Return (X, Y) of the center of cell containing provided text 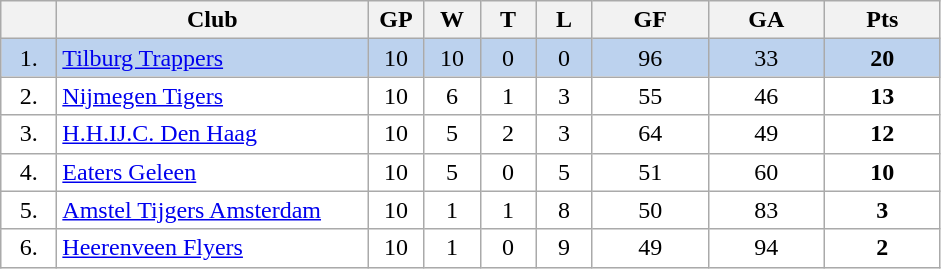
L (564, 20)
83 (766, 210)
46 (766, 96)
Eaters Geleen (212, 172)
4. (29, 172)
6. (29, 248)
60 (766, 172)
1. (29, 58)
Heerenveen Flyers (212, 248)
GP (396, 20)
GF (650, 20)
Amstel Tijgers Amsterdam (212, 210)
9 (564, 248)
H.H.IJ.C. Den Haag (212, 134)
5. (29, 210)
W (452, 20)
3. (29, 134)
Pts (882, 20)
51 (650, 172)
33 (766, 58)
96 (650, 58)
T (508, 20)
6 (452, 96)
Tilburg Trappers (212, 58)
13 (882, 96)
12 (882, 134)
2. (29, 96)
Club (212, 20)
64 (650, 134)
8 (564, 210)
20 (882, 58)
50 (650, 210)
94 (766, 248)
55 (650, 96)
Nijmegen Tigers (212, 96)
GA (766, 20)
